Detect which cell encompasses the target text, then output its (x, y) center coordinate. 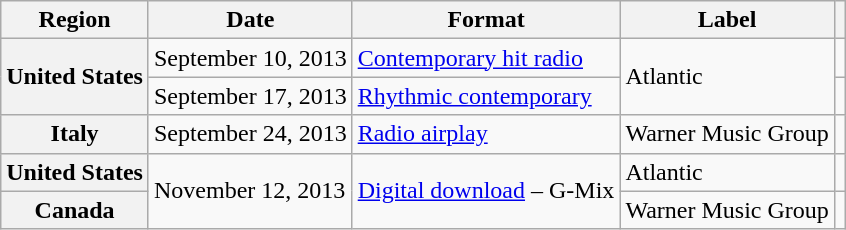
Digital download – G-Mix (486, 191)
Format (486, 20)
September 24, 2013 (250, 134)
Date (250, 20)
Region (75, 20)
Label (727, 20)
Radio airplay (486, 134)
Contemporary hit radio (486, 58)
Rhythmic contemporary (486, 96)
Italy (75, 134)
Canada (75, 210)
September 10, 2013 (250, 58)
November 12, 2013 (250, 191)
September 17, 2013 (250, 96)
